For the text-containing cell, return its midpoint in [X, Y] coordinate format. 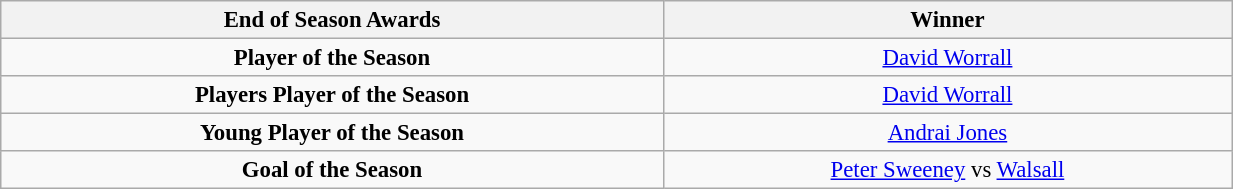
Winner [947, 20]
Young Player of the Season [332, 133]
Player of the Season [332, 58]
Players Player of the Season [332, 95]
End of Season Awards [332, 20]
Peter Sweeney vs Walsall [947, 170]
Andrai Jones [947, 133]
Goal of the Season [332, 170]
